Detect which cell encompasses the target text, then output its (x, y) center coordinate. 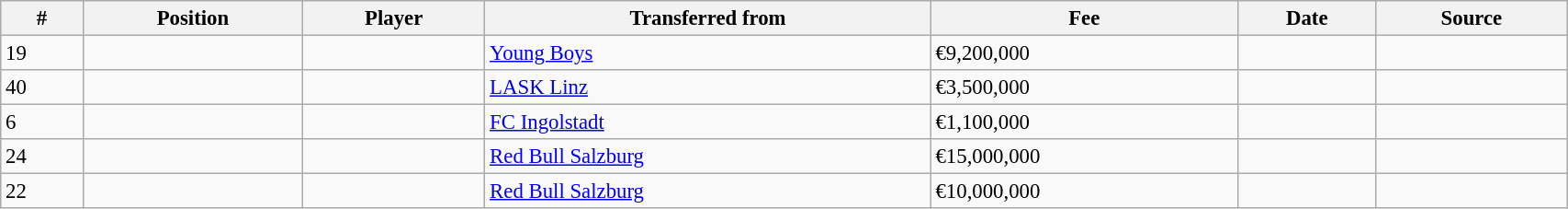
€1,100,000 (1084, 122)
22 (42, 192)
Young Boys (707, 53)
24 (42, 157)
6 (42, 122)
Source (1472, 18)
€3,500,000 (1084, 87)
Fee (1084, 18)
40 (42, 87)
Transferred from (707, 18)
€10,000,000 (1084, 192)
€9,200,000 (1084, 53)
19 (42, 53)
FC Ingolstadt (707, 122)
€15,000,000 (1084, 157)
LASK Linz (707, 87)
Date (1306, 18)
Player (394, 18)
# (42, 18)
Position (193, 18)
